Capture the cell that displays the provided text and extract its (x, y) central coordinate. 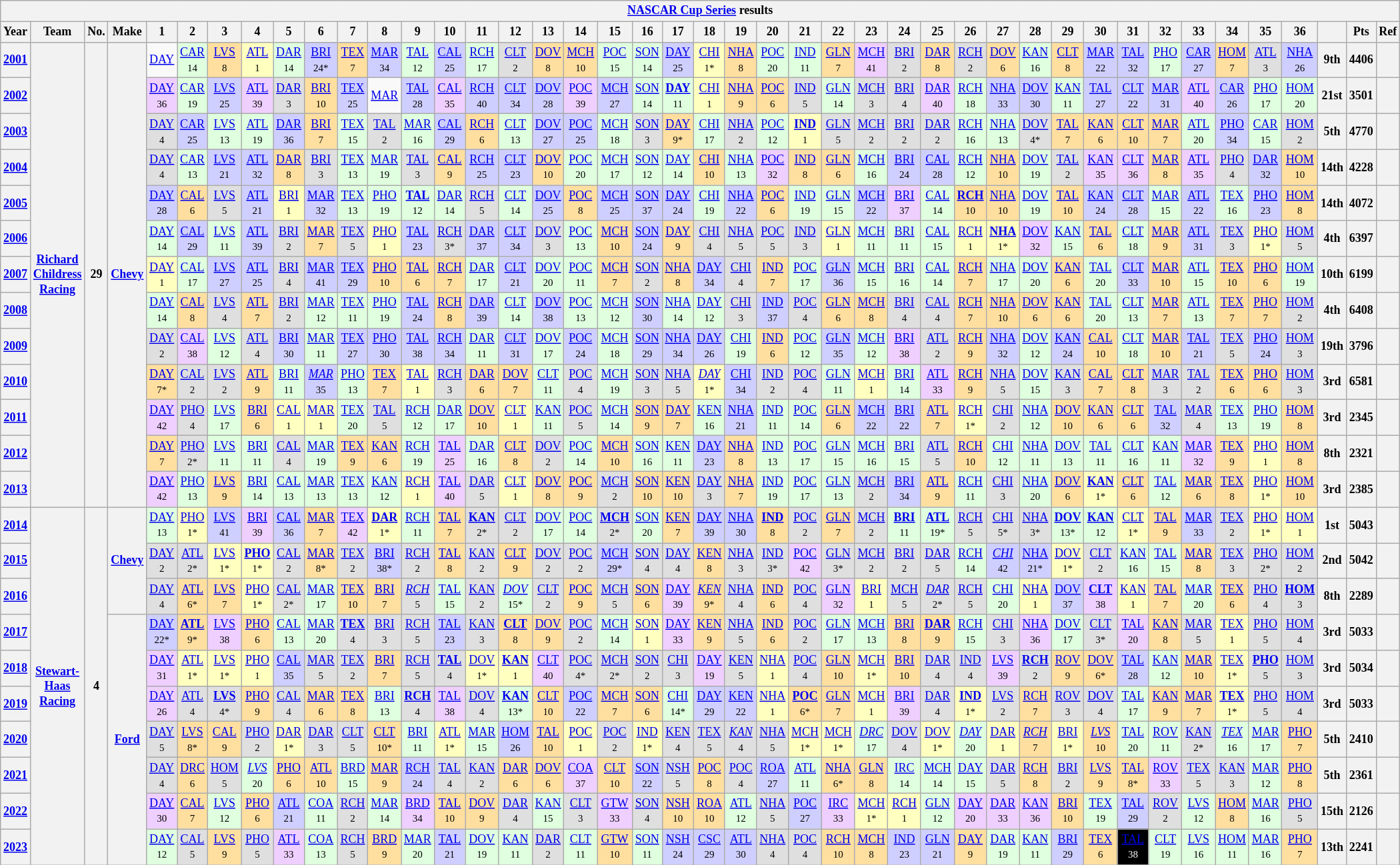
CHI17 (709, 131)
SON22 (647, 776)
GTW10 (615, 847)
2020 (16, 740)
ATL15 (1199, 275)
CAR19 (193, 96)
CAL2* (289, 596)
13th (1332, 847)
BRI29 (1068, 847)
6199 (1361, 275)
30 (1101, 32)
NHA2 (741, 131)
21 (805, 32)
NSH24 (678, 847)
MAR33 (1199, 525)
CHI12 (1003, 453)
HOM7 (1232, 60)
DAY3 (709, 489)
CAR15 (1265, 131)
TAL8* (1133, 776)
COA13 (321, 847)
BRI1* (1068, 740)
Ref (1388, 32)
2345 (1361, 418)
11 (482, 32)
IND37 (773, 311)
ATL2 (937, 346)
DAR40 (937, 96)
2008 (16, 311)
SON9 (647, 418)
NHA3* (1035, 525)
CHI1 (709, 96)
PHO34 (1232, 131)
TEX19 (1101, 811)
PHO30 (385, 346)
19th (1332, 346)
DOV28 (548, 96)
RCH24 (418, 776)
DAR32 (1265, 167)
LVS13 (224, 131)
SON1 (647, 632)
GLN10 (838, 668)
GLN12 (937, 811)
TAL17 (1133, 704)
5042 (1361, 560)
IND5 (805, 96)
LVS16 (1199, 847)
NHA36 (1035, 632)
2022 (16, 811)
GLN36 (838, 275)
DOV3 (548, 239)
DOV15* (516, 596)
RCH14 (971, 560)
BRI24 (905, 167)
COA11 (321, 811)
TAL3 (418, 167)
HOM26 (516, 740)
HOM1 (1300, 525)
DAY23 (709, 453)
DAY1* (709, 382)
NHA26 (1300, 60)
LVS7 (224, 596)
CAL38 (193, 346)
PHO24 (1265, 346)
LVS10 (1101, 740)
ATL3 (1265, 60)
KEN8 (709, 560)
CLT23 (516, 167)
13 (548, 32)
2410 (1361, 740)
DOV25 (548, 203)
25 (937, 32)
10 (449, 32)
2001 (16, 60)
RCH25 (482, 167)
35 (1265, 32)
DAY31 (162, 668)
SON16 (647, 453)
DAY28 (162, 203)
MCH15 (871, 275)
2023 (16, 847)
CHI2 (1003, 418)
CLT1* (1133, 525)
POC27 (805, 811)
RCH15 (971, 632)
ATL6* (193, 596)
RCH1* (971, 418)
3 (224, 32)
NHA11 (1035, 453)
CLT19 (1165, 847)
KAN36 (1035, 811)
26 (971, 32)
DAR19 (1003, 847)
MAR13 (321, 489)
20 (773, 32)
SON10 (647, 489)
BRD15 (353, 776)
MAR (385, 96)
KAN1* (1101, 489)
DAY24 (678, 203)
SON37 (647, 203)
CHI42 (1003, 560)
TAL1 (418, 382)
2361 (1361, 776)
POC24 (581, 346)
DOV13* (1068, 525)
DAR2* (937, 596)
POC4* (581, 668)
ROV11 (1165, 740)
KEN4 (678, 740)
TAL8 (449, 560)
MCH11 (871, 239)
GLN1 (838, 239)
17 (678, 32)
BRI37 (905, 203)
2015 (16, 560)
LVS17 (224, 418)
14 (581, 32)
CLT38 (1101, 596)
4406 (1361, 60)
CAL28 (937, 167)
KAN35 (1101, 167)
NHA21* (1035, 560)
MAR34 (385, 60)
RCH34 (449, 346)
2007 (16, 275)
DAY15 (971, 776)
15th (1332, 811)
BRI16 (905, 275)
NHA6* (838, 776)
ROV2 (1165, 811)
DAY30 (162, 811)
BRD9 (385, 847)
BRI34 (905, 489)
GLN14 (838, 96)
2012 (16, 453)
IND13 (773, 453)
DAY19 (709, 668)
CAR25 (193, 131)
21st (1332, 96)
10th (1332, 275)
BRI30 (289, 346)
DAR11 (482, 346)
Richard Childress Racing (57, 275)
POC32 (773, 167)
NSH10 (678, 811)
TEX11 (353, 311)
TEX29 (353, 275)
3796 (1361, 346)
DOV7 (516, 382)
CLT3* (1101, 632)
ATL11 (805, 776)
DOV30 (1035, 96)
POC25 (581, 131)
MCH3 (871, 96)
5034 (1361, 668)
CAL1 (289, 418)
ATL12 (741, 811)
RCH3 (449, 382)
NHA30 (741, 525)
4770 (1361, 131)
KAN13* (516, 704)
GLN11 (838, 382)
1 (162, 32)
KAN8 (1165, 632)
GLN8 (871, 776)
Make (127, 32)
BRD34 (418, 811)
NHA3 (741, 560)
SON29 (647, 346)
RCH4 (418, 704)
MCH17 (615, 167)
TEX4 (353, 632)
MAR3 (1165, 382)
CAR26 (1232, 96)
DAY29 (709, 704)
ATL40 (1199, 96)
CLT10* (385, 740)
CLT33 (1133, 275)
DRC17 (871, 740)
ATL13 (1199, 311)
KEN22 (741, 704)
DAR16 (482, 453)
CHI34 (741, 382)
KEN11 (678, 453)
NHA33 (1003, 96)
LVS4 (224, 311)
No. (96, 32)
PHO2 (257, 740)
DAR9 (937, 632)
TAL40 (449, 489)
2241 (1361, 847)
MAR41 (321, 275)
5043 (1361, 525)
LVS5 (224, 203)
2004 (16, 167)
ROA27 (773, 776)
DAR39 (482, 311)
2017 (16, 632)
POC22 (581, 704)
KAN9 (1165, 704)
Year (16, 32)
MCH19 (615, 382)
POC39 (581, 96)
DOV37 (1068, 596)
COA37 (581, 776)
MCH13 (871, 632)
DOV4* (1035, 131)
GLN17 (838, 632)
2 (193, 32)
2002 (16, 96)
CAL8 (193, 311)
DAR36 (289, 131)
CHI1* (709, 60)
SON12 (647, 167)
TAL25 (449, 453)
POC11 (581, 275)
IND23 (905, 847)
TAL29 (1133, 811)
TEX27 (353, 346)
2321 (1361, 453)
NHA20 (1035, 489)
ATL35 (1199, 167)
CLT9 (516, 560)
IND7 (773, 275)
DAY1 (162, 275)
DAR1 (1003, 740)
CLT16 (1133, 453)
12 (516, 32)
24 (905, 32)
MAR8* (321, 560)
CAR27 (1199, 60)
GLN13 (838, 489)
ATL19 (257, 131)
TEX42 (353, 525)
6408 (1361, 311)
LVS8* (193, 740)
NHA21 (741, 418)
DAY9* (678, 131)
NHA17 (1003, 275)
7 (353, 32)
TAL9 (1165, 525)
GLN3* (838, 560)
DAY36 (162, 96)
ATL1 (257, 60)
IND3 (805, 239)
DAY33 (678, 632)
18 (709, 32)
TAL11 (1101, 453)
DOV32 (1035, 239)
4228 (1361, 167)
2289 (1361, 596)
33 (1199, 32)
POC6* (805, 704)
2013 (16, 489)
KEN7 (678, 525)
1st (1332, 525)
ATL22 (1199, 203)
BRI38 (905, 346)
2009 (16, 346)
TAL24 (418, 311)
2021 (16, 776)
LVS4* (224, 704)
2003 (16, 131)
CHI5* (1003, 525)
BRI24* (321, 60)
8 (385, 32)
KEN16 (709, 418)
Stewart-Haas Racing (57, 686)
HOM19 (1300, 275)
2011 (16, 418)
TEX1 (1232, 632)
2nd (1332, 560)
15 (615, 32)
MAR4 (1199, 418)
TEX15 (353, 131)
SON11 (647, 847)
IND2 (773, 382)
KEN5 (741, 668)
CHI20 (1003, 596)
LVS25 (224, 96)
2385 (1361, 489)
5 (289, 32)
NHA34 (678, 346)
ROV9 (1068, 668)
CAL6 (193, 203)
ATL32 (257, 167)
POC42 (805, 560)
CLT31 (516, 346)
CHI14* (678, 704)
DOV12 (1035, 346)
MCH41 (871, 60)
CAL5 (193, 847)
NSH5 (678, 776)
MAR35 (321, 382)
PHO8 (1300, 776)
LVS39 (1003, 668)
RCH40 (482, 96)
3501 (1361, 96)
4072 (1361, 203)
Pts (1361, 32)
CLT21 (516, 275)
ATL5 (937, 453)
DAY13 (162, 525)
KEN9* (709, 596)
CLT28 (1133, 203)
DAY5 (162, 740)
MCH25 (615, 203)
MCH29* (615, 560)
NHA32 (1003, 346)
NHA9 (741, 96)
NHA14 (678, 311)
ATL31 (1199, 239)
DAY (162, 60)
DOV13 (1068, 453)
ROV33 (1165, 776)
TAL27 (1101, 96)
IND3* (773, 560)
6397 (1361, 239)
IRC33 (838, 811)
DOV27 (548, 131)
NHA7 (741, 489)
RCH16 (971, 131)
6581 (1361, 382)
BRI38* (385, 560)
PHO23 (1265, 203)
CAR14 (193, 60)
ATL10 (321, 776)
SON30 (647, 311)
BRI22 (905, 418)
9th (1332, 60)
RCH6 (482, 131)
DOV6* (1101, 668)
2018 (16, 668)
MAR14 (385, 811)
19 (741, 32)
CSC29 (709, 847)
2010 (16, 382)
NHA22 (741, 203)
HOM20 (1300, 96)
23 (871, 32)
22 (838, 32)
ATL2* (193, 560)
ROA10 (709, 811)
ATL30 (741, 847)
2005 (16, 203)
2006 (16, 239)
CAL25 (449, 60)
LVS38 (224, 632)
KEN9 (709, 632)
ROV3 (1068, 704)
27 (1003, 32)
GLN35 (838, 346)
CLT36 (1133, 167)
TEX20 (353, 418)
DAY7* (162, 382)
DAY34 (709, 275)
6 (321, 32)
DRC6 (193, 776)
LVS8 (224, 60)
DOV38 (548, 311)
IND4 (971, 668)
MCH27 (615, 96)
NHA1* (1003, 239)
GTW33 (615, 811)
2126 (1361, 811)
IRC14 (905, 776)
PHO10 (385, 275)
BRI6 (257, 418)
DAY11 (678, 96)
RCH18 (971, 96)
GLN32 (838, 596)
MAR31 (1165, 96)
KAN4 (741, 740)
DAY25 (678, 60)
16 (647, 32)
PHO9 (257, 704)
CAL36 (289, 525)
CLT3 (581, 811)
BRI13 (385, 704)
MAR1 (321, 418)
34 (1232, 32)
ATL20 (1199, 131)
LVS41 (224, 525)
SON20 (647, 525)
HOM11 (1232, 847)
NHA12 (1035, 418)
CAL15 (937, 239)
SON24 (647, 239)
9 (418, 32)
TAL5 (385, 418)
28 (1035, 32)
GLN5 (838, 131)
POC1 (581, 740)
BRI8 (905, 632)
LVS20 (257, 776)
36 (1300, 32)
DAR33 (1003, 811)
MAR22 (1101, 60)
DAR37 (482, 239)
CLT40 (548, 668)
32 (1165, 32)
DOV15 (1035, 382)
BRI15 (905, 453)
TEX25 (353, 96)
RCH19 (418, 453)
IND1 (805, 131)
Team (57, 32)
POC15 (615, 60)
GLN21 (937, 847)
ATL9* (193, 632)
KEN10 (678, 489)
NASCAR Cup Series results (700, 11)
CLT22 (1133, 96)
31 (1133, 32)
2016 (16, 596)
2019 (16, 704)
ATL25 (257, 275)
RCH17 (482, 60)
CAR13 (193, 167)
DAY22* (162, 632)
CLT5 (353, 740)
LVS21 (224, 167)
CAL10 (1101, 346)
ATL19* (937, 525)
LVS27 (224, 275)
RCH3* (449, 239)
CAL17 (193, 275)
CHI10 (709, 167)
MAR11 (321, 346)
2014 (16, 525)
Ford (127, 740)
